Return [x, y] of the center of cell containing provided text 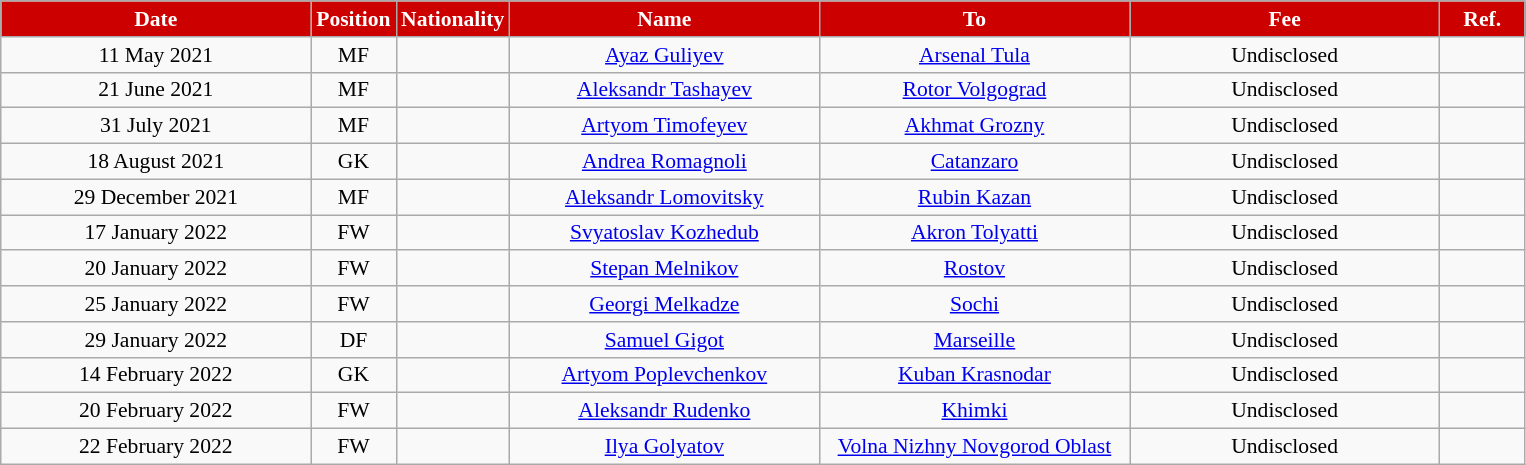
Kuban Krasnodar [974, 375]
Aleksandr Tashayev [664, 90]
25 January 2022 [156, 304]
Svyatoslav Kozhedub [664, 233]
18 August 2021 [156, 162]
Andrea Romagnoli [664, 162]
DF [354, 340]
Rotor Volgograd [974, 90]
Nationality [452, 19]
Rostov [974, 269]
Marseille [974, 340]
17 January 2022 [156, 233]
Artyom Timofeyev [664, 126]
Ilya Golyatov [664, 447]
20 January 2022 [156, 269]
Aleksandr Lomovitsky [664, 197]
Stepan Melnikov [664, 269]
Name [664, 19]
Date [156, 19]
Arsenal Tula [974, 55]
14 February 2022 [156, 375]
Aleksandr Rudenko [664, 411]
Akhmat Grozny [974, 126]
Sochi [974, 304]
20 February 2022 [156, 411]
Position [354, 19]
Akron Tolyatti [974, 233]
Georgi Melkadze [664, 304]
Catanzaro [974, 162]
Samuel Gigot [664, 340]
To [974, 19]
Fee [1285, 19]
Ref. [1482, 19]
29 December 2021 [156, 197]
22 February 2022 [156, 447]
Artyom Poplevchenkov [664, 375]
Rubin Kazan [974, 197]
Khimki [974, 411]
11 May 2021 [156, 55]
21 June 2021 [156, 90]
Volna Nizhny Novgorod Oblast [974, 447]
31 July 2021 [156, 126]
29 January 2022 [156, 340]
Ayaz Guliyev [664, 55]
